Provide the [x, y] coordinate of the cell's center where the given text is located.  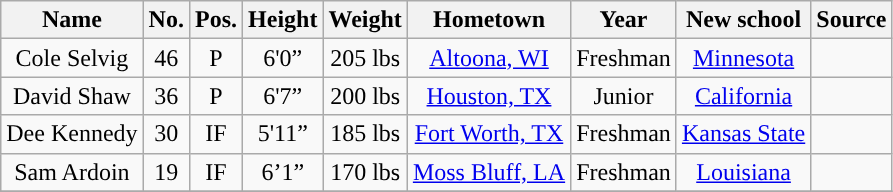
5'11” [283, 134]
46 [166, 58]
Sam Ardoin [72, 172]
6'7” [283, 96]
36 [166, 96]
New school [743, 20]
Height [283, 20]
205 lbs [365, 58]
California [743, 96]
David Shaw [72, 96]
Minnesota [743, 58]
Year [624, 20]
185 lbs [365, 134]
Junior [624, 96]
Altoona, WI [488, 58]
No. [166, 20]
30 [166, 134]
19 [166, 172]
Source [852, 20]
Fort Worth, TX [488, 134]
6’1” [283, 172]
Cole Selvig [72, 58]
Louisiana [743, 172]
Weight [365, 20]
Hometown [488, 20]
200 lbs [365, 96]
Moss Bluff, LA [488, 172]
Name [72, 20]
Kansas State [743, 134]
Pos. [216, 20]
6'0” [283, 58]
Dee Kennedy [72, 134]
170 lbs [365, 172]
Houston, TX [488, 96]
